Determine the [x, y] coordinate at the center of the cell enclosing the given text.  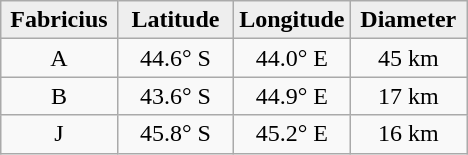
A [59, 58]
44.0° E [292, 58]
43.6° S [175, 96]
16 km [408, 134]
44.6° S [175, 58]
17 km [408, 96]
Diameter [408, 20]
Latitude [175, 20]
B [59, 96]
45 km [408, 58]
45.2° E [292, 134]
45.8° S [175, 134]
Longitude [292, 20]
44.9° E [292, 96]
Fabricius [59, 20]
J [59, 134]
